Search for the cell housing the specified text and yield its (x, y) center coordinate. 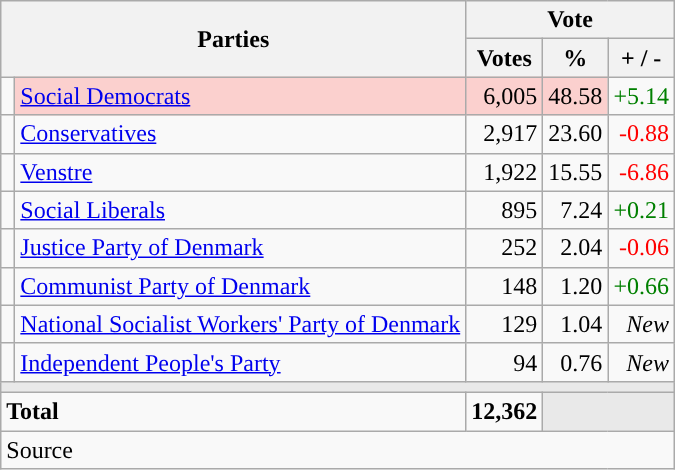
94 (504, 362)
-0.06 (642, 248)
1.04 (576, 324)
Communist Party of Denmark (240, 286)
Votes (504, 58)
12,362 (504, 411)
Vote (570, 20)
Independent People's Party (240, 362)
2,917 (504, 134)
Source (338, 449)
Conservatives (240, 134)
1.20 (576, 286)
Total (234, 411)
Social Democrats (240, 96)
+5.14 (642, 96)
48.58 (576, 96)
895 (504, 210)
7.24 (576, 210)
2.04 (576, 248)
-6.86 (642, 172)
+0.21 (642, 210)
148 (504, 286)
252 (504, 248)
Parties (234, 39)
1,922 (504, 172)
-0.88 (642, 134)
% (576, 58)
+ / - (642, 58)
Venstre (240, 172)
+0.66 (642, 286)
Justice Party of Denmark (240, 248)
National Socialist Workers' Party of Denmark (240, 324)
Social Liberals (240, 210)
0.76 (576, 362)
15.55 (576, 172)
129 (504, 324)
23.60 (576, 134)
6,005 (504, 96)
